For the text-containing cell, return its midpoint in [x, y] coordinate format. 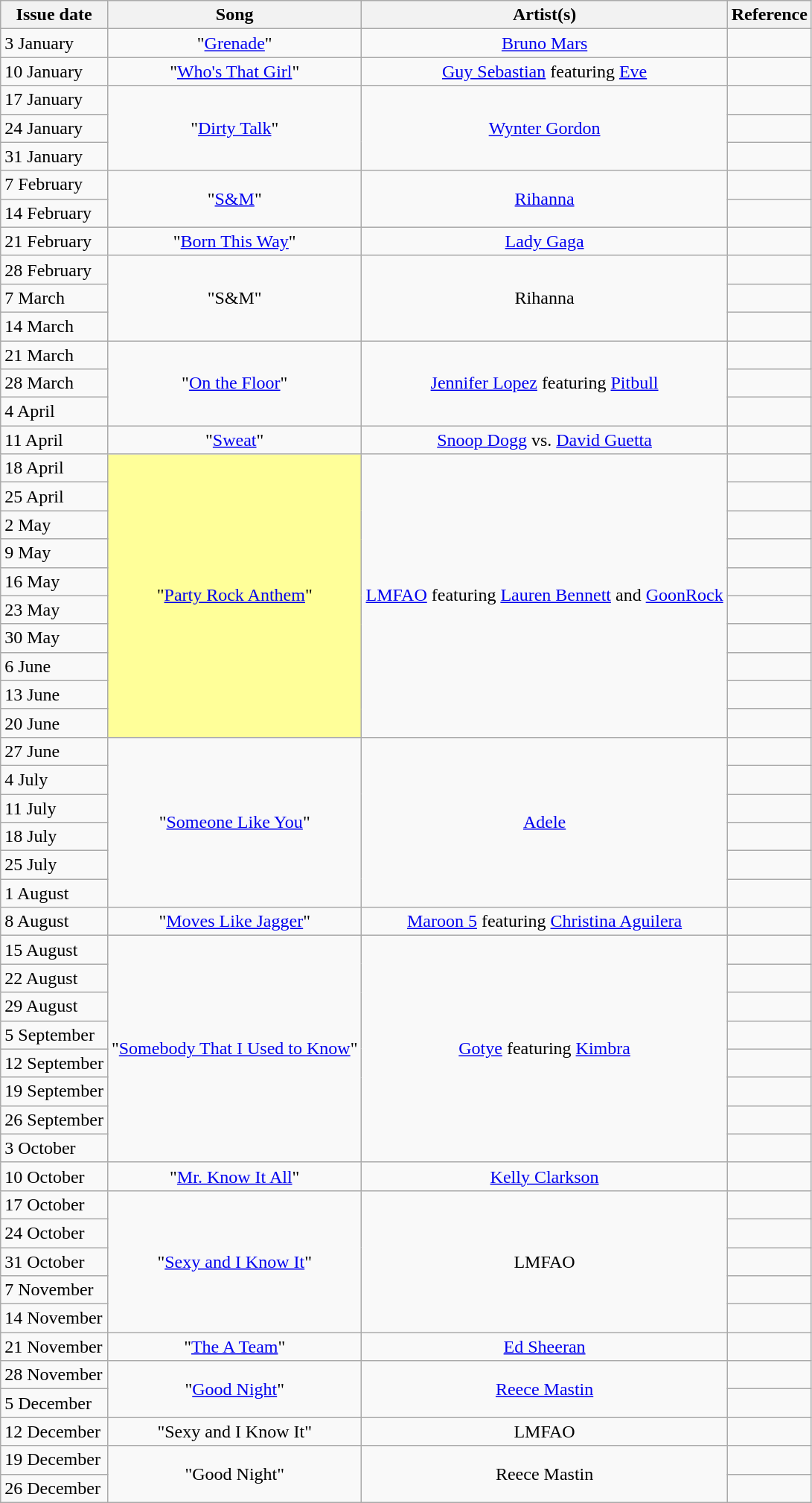
11 April [54, 440]
14 November [54, 1318]
Maroon 5 featuring Christina Aguilera [545, 922]
5 December [54, 1403]
Bruno Mars [545, 43]
"Born This Way" [234, 241]
"Moves Like Jagger" [234, 922]
Jennifer Lopez featuring Pitbull [545, 383]
16 May [54, 581]
18 July [54, 837]
26 December [54, 1488]
7 March [54, 298]
"Party Rock Anthem" [234, 596]
1 August [54, 893]
"Someone Like You" [234, 822]
"The A Team" [234, 1347]
5 September [54, 1035]
10 October [54, 1176]
"On the Floor" [234, 383]
14 March [54, 326]
Snoop Dogg vs. David Guetta [545, 440]
31 January [54, 156]
Adele [545, 822]
28 March [54, 383]
12 September [54, 1063]
28 February [54, 269]
25 April [54, 497]
13 June [54, 695]
24 October [54, 1233]
30 May [54, 638]
"Grenade" [234, 43]
7 November [54, 1290]
29 August [54, 1006]
27 June [54, 751]
15 August [54, 950]
28 November [54, 1375]
24 January [54, 128]
"Dirty Talk" [234, 128]
"Somebody That I Used to Know" [234, 1049]
"Who's That Girl" [234, 71]
19 December [54, 1460]
3 January [54, 43]
31 October [54, 1262]
"Sweat" [234, 440]
Kelly Clarkson [545, 1176]
23 May [54, 610]
Ed Sheeran [545, 1347]
3 October [54, 1148]
20 June [54, 723]
21 February [54, 241]
19 September [54, 1091]
Lady Gaga [545, 241]
17 October [54, 1204]
14 February [54, 213]
12 December [54, 1432]
Issue date [54, 15]
7 February [54, 185]
Guy Sebastian featuring Eve [545, 71]
Artist(s) [545, 15]
Reference [770, 15]
Gotye featuring Kimbra [545, 1049]
22 August [54, 978]
Wynter Gordon [545, 128]
4 July [54, 779]
26 September [54, 1120]
"Mr. Know It All" [234, 1176]
8 August [54, 922]
18 April [54, 468]
6 June [54, 666]
21 March [54, 355]
2 May [54, 525]
11 July [54, 808]
Song [234, 15]
17 January [54, 100]
10 January [54, 71]
25 July [54, 865]
LMFAO featuring Lauren Bennett and GoonRock [545, 596]
9 May [54, 553]
4 April [54, 412]
21 November [54, 1347]
